Pinpoint the cell where the given text exists, returning its (X, Y) midpoint coordinate. 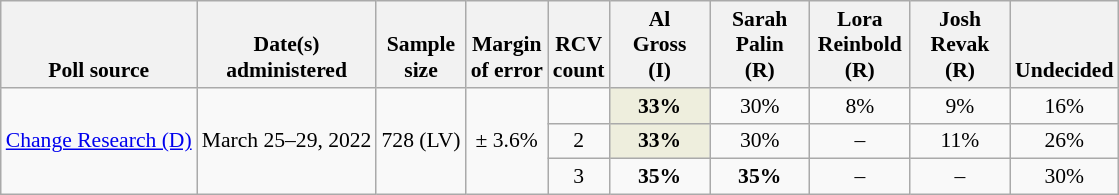
3 (579, 177)
Marginof error (507, 44)
LoraReinbold(R) (860, 44)
Date(s)administered (287, 44)
2 (579, 141)
JoshRevak(R) (960, 44)
11% (960, 141)
Undecided (1064, 44)
± 3.6% (507, 142)
8% (860, 106)
Poll source (99, 44)
RCVcount (579, 44)
Samplesize (420, 44)
SarahPalin(R) (760, 44)
Change Research (D) (99, 142)
AlGross(I) (660, 44)
16% (1064, 106)
9% (960, 106)
March 25–29, 2022 (287, 142)
26% (1064, 141)
728 (LV) (420, 142)
